Pinpoint the cell where the given text exists, returning its [x, y] midpoint coordinate. 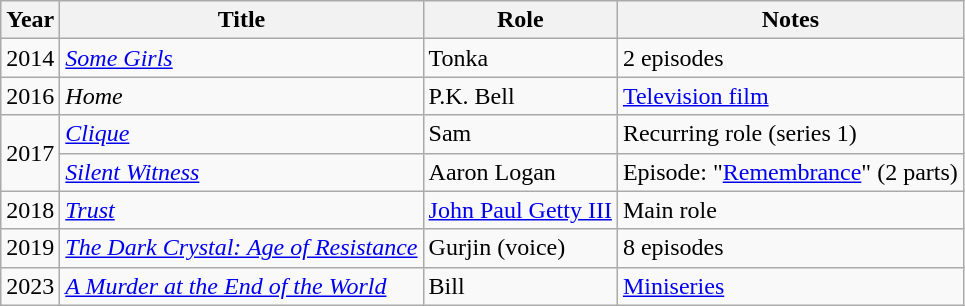
2018 [30, 210]
Episode: "Remembrance" (2 parts) [790, 172]
8 episodes [790, 248]
Role [520, 20]
Notes [790, 20]
2014 [30, 58]
2017 [30, 153]
Main role [790, 210]
Title [242, 20]
Year [30, 20]
2016 [30, 96]
Home [242, 96]
Tonka [520, 58]
2 episodes [790, 58]
2023 [30, 286]
The Dark Crystal: Age of Resistance [242, 248]
Television film [790, 96]
Trust [242, 210]
2019 [30, 248]
Clique [242, 134]
Bill [520, 286]
Sam [520, 134]
Silent Witness [242, 172]
John Paul Getty III [520, 210]
Some Girls [242, 58]
Aaron Logan [520, 172]
Gurjin (voice) [520, 248]
Recurring role (series 1) [790, 134]
Miniseries [790, 286]
P.K. Bell [520, 96]
A Murder at the End of the World [242, 286]
